Find where the given text appears and provide that cell's center as [X, Y] coordinate. 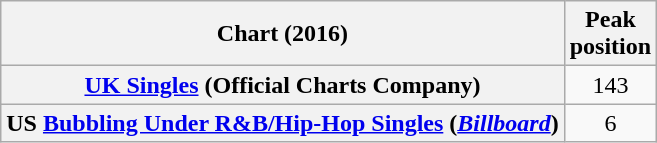
UK Singles (Official Charts Company) [282, 85]
143 [610, 85]
US Bubbling Under R&B/Hip-Hop Singles (Billboard) [282, 123]
6 [610, 123]
Peakposition [610, 34]
Chart (2016) [282, 34]
